Capture the cell that displays the provided text and extract its (x, y) central coordinate. 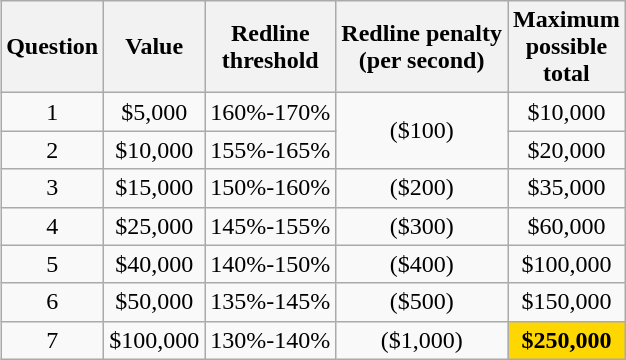
$50,000 (154, 302)
($500) (422, 302)
Question (52, 47)
$60,000 (567, 226)
150%-160% (270, 188)
4 (52, 226)
$25,000 (154, 226)
$35,000 (567, 188)
5 (52, 264)
140%-150% (270, 264)
$40,000 (154, 264)
($400) (422, 264)
Value (154, 47)
($300) (422, 226)
160%-170% (270, 112)
($200) (422, 188)
($100) (422, 131)
Redline penalty(per second) (422, 47)
135%-145% (270, 302)
7 (52, 340)
$250,000 (567, 340)
145%-155% (270, 226)
6 (52, 302)
Redlinethreshold (270, 47)
155%-165% (270, 150)
Maximumpossibletotal (567, 47)
($1,000) (422, 340)
$20,000 (567, 150)
130%-140% (270, 340)
1 (52, 112)
2 (52, 150)
$150,000 (567, 302)
$5,000 (154, 112)
$15,000 (154, 188)
3 (52, 188)
